Provide the (X, Y) coordinate of the cell's center where the given text is located.  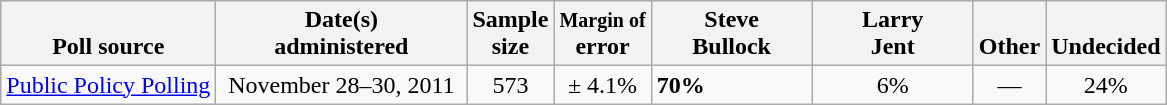
— (1009, 85)
LarryJent (892, 34)
Undecided (1106, 34)
± 4.1% (602, 85)
Poll source (108, 34)
573 (510, 85)
70% (732, 85)
Margin oferror (602, 34)
November 28–30, 2011 (342, 85)
Date(s)administered (342, 34)
Other (1009, 34)
Public Policy Polling (108, 85)
6% (892, 85)
Samplesize (510, 34)
24% (1106, 85)
SteveBullock (732, 34)
